Provide the [X, Y] coordinate of the cell's center where the given text is located.  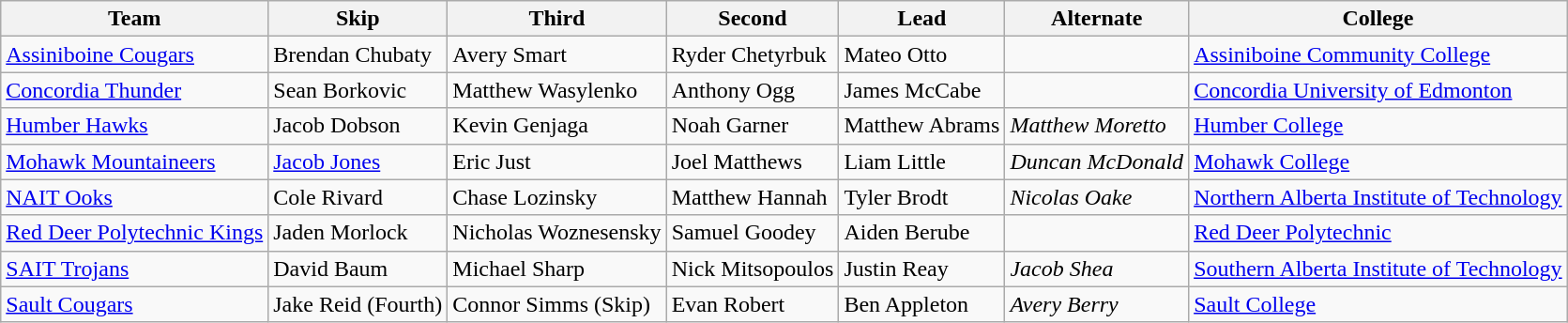
Sean Borkovic [358, 90]
Alternate [1097, 19]
Duncan McDonald [1097, 161]
Ryder Chetyrbuk [753, 54]
Justin Reay [921, 269]
Brendan Chubaty [358, 54]
Nick Mitsopoulos [753, 269]
Joel Matthews [753, 161]
Connor Simms (Skip) [557, 304]
Team [135, 19]
Second [753, 19]
Skip [358, 19]
Concordia University of Edmonton [1378, 90]
Eric Just [557, 161]
Sault College [1378, 304]
Avery Smart [557, 54]
Matthew Moretto [1097, 126]
Ben Appleton [921, 304]
Red Deer Polytechnic [1378, 233]
Humber College [1378, 126]
Jacob Dobson [358, 126]
Samuel Goodey [753, 233]
NAIT Ooks [135, 197]
Southern Alberta Institute of Technology [1378, 269]
Anthony Ogg [753, 90]
Jacob Shea [1097, 269]
Nicholas Woznesensky [557, 233]
Assiniboine Community College [1378, 54]
College [1378, 19]
Humber Hawks [135, 126]
Avery Berry [1097, 304]
Evan Robert [753, 304]
Noah Garner [753, 126]
Matthew Wasylenko [557, 90]
Mohawk College [1378, 161]
Mohawk Mountaineers [135, 161]
David Baum [358, 269]
Jacob Jones [358, 161]
Aiden Berube [921, 233]
Third [557, 19]
Michael Sharp [557, 269]
Concordia Thunder [135, 90]
Nicolas Oake [1097, 197]
Chase Lozinsky [557, 197]
Matthew Hannah [753, 197]
Assiniboine Cougars [135, 54]
Mateo Otto [921, 54]
Kevin Genjaga [557, 126]
Tyler Brodt [921, 197]
Jaden Morlock [358, 233]
SAIT Trojans [135, 269]
Cole Rivard [358, 197]
Red Deer Polytechnic Kings [135, 233]
Northern Alberta Institute of Technology [1378, 197]
Lead [921, 19]
Jake Reid (Fourth) [358, 304]
Matthew Abrams [921, 126]
Liam Little [921, 161]
James McCabe [921, 90]
Sault Cougars [135, 304]
